Capture the cell that displays the provided text and extract its (x, y) central coordinate. 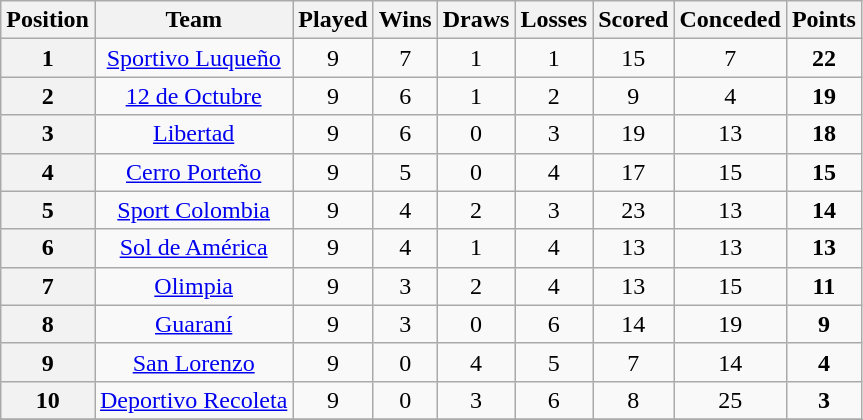
Guaraní (193, 324)
25 (730, 400)
Conceded (730, 20)
Team (193, 20)
Sport Colombia (193, 210)
12 de Octubre (193, 96)
Sportivo Luqueño (193, 58)
22 (824, 58)
Libertad (193, 134)
11 (824, 286)
Scored (634, 20)
Played (333, 20)
San Lorenzo (193, 362)
Cerro Porteño (193, 172)
Wins (405, 20)
Olimpia (193, 286)
10 (48, 400)
Deportivo Recoleta (193, 400)
Position (48, 20)
17 (634, 172)
Draws (476, 20)
Losses (554, 20)
Points (824, 20)
Sol de América (193, 248)
18 (824, 134)
23 (634, 210)
